Return the (X, Y) coordinate for the center point of the cell that contains the specified text.  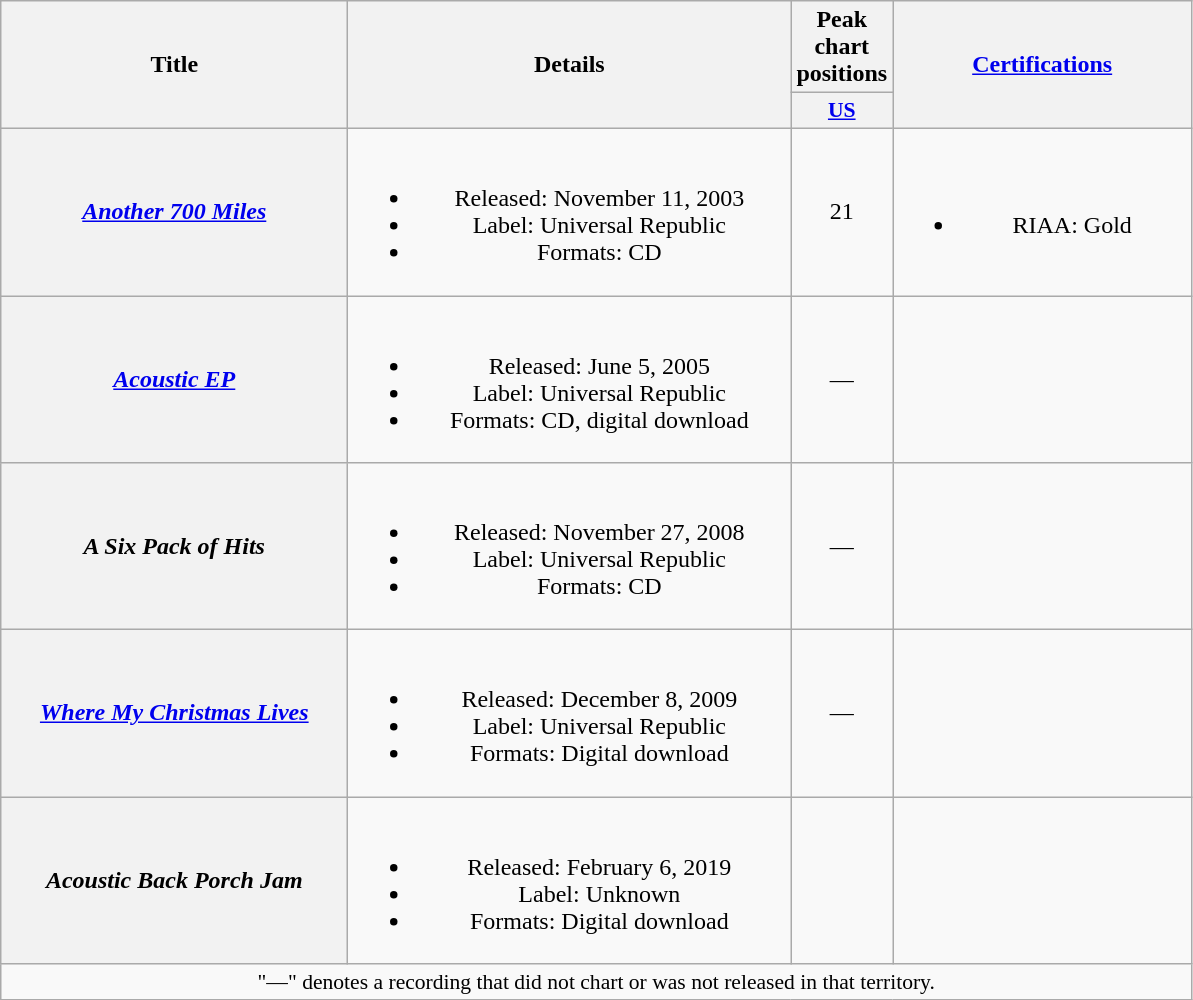
RIAA: Gold (1042, 212)
Released: June 5, 2005Label: Universal RepublicFormats: CD, digital download (570, 380)
Released: February 6, 2019Label: UnknownFormats: Digital download (570, 880)
Certifications (1042, 65)
Released: November 27, 2008Label: Universal RepublicFormats: CD (570, 546)
Where My Christmas Lives (174, 714)
21 (842, 212)
Acoustic Back Porch Jam (174, 880)
Title (174, 65)
A Six Pack of Hits (174, 546)
US (842, 111)
Peak chart positions (842, 47)
Released: November 11, 2003Label: Universal RepublicFormats: CD (570, 212)
Another 700 Miles (174, 212)
Released: December 8, 2009Label: Universal RepublicFormats: Digital download (570, 714)
"—" denotes a recording that did not chart or was not released in that territory. (596, 982)
Details (570, 65)
Acoustic EP (174, 380)
